Locate the cell with the specified text and output its (X, Y) center coordinate. 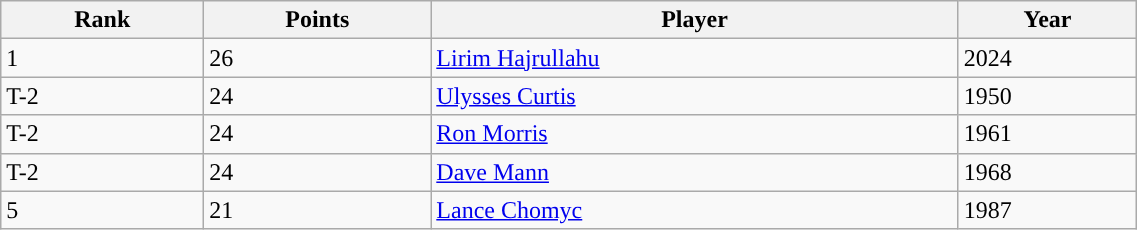
Ulysses Curtis (694, 96)
Lirim Hajrullahu (694, 58)
1950 (1048, 96)
Player (694, 20)
Dave Mann (694, 172)
1 (102, 58)
1961 (1048, 134)
Rank (102, 20)
Ron Morris (694, 134)
Points (318, 20)
1968 (1048, 172)
2024 (1048, 58)
1987 (1048, 210)
21 (318, 210)
5 (102, 210)
26 (318, 58)
Year (1048, 20)
Lance Chomyc (694, 210)
